From the cell containing the given text, extract its center point as [x, y] coordinate. 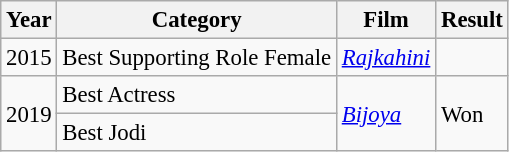
Bijoya [386, 114]
Best Actress [197, 95]
Category [197, 20]
2015 [29, 58]
2019 [29, 114]
Result [472, 20]
Won [472, 114]
Best Jodi [197, 133]
Best Supporting Role Female [197, 58]
Film [386, 20]
Rajkahini [386, 58]
Year [29, 20]
